For the text-containing cell, return its midpoint in [x, y] coordinate format. 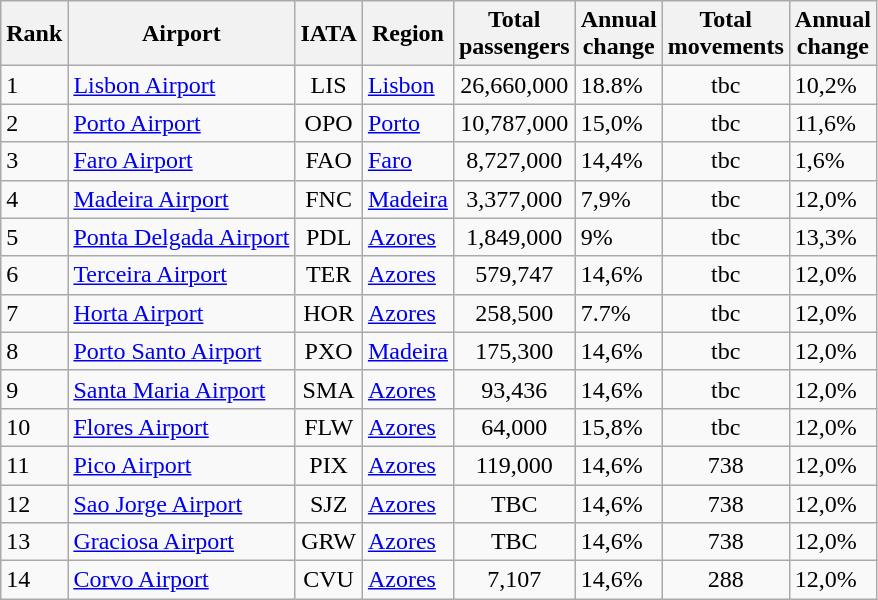
Sao Jorge Airport [182, 503]
Porto Airport [182, 123]
6 [34, 275]
Lisbon [408, 85]
1 [34, 85]
LIS [329, 85]
Santa Maria Airport [182, 389]
10 [34, 427]
579,747 [514, 275]
13,3% [832, 237]
Ponta Delgada Airport [182, 237]
64,000 [514, 427]
7,9% [618, 199]
FAO [329, 161]
Region [408, 34]
SJZ [329, 503]
Faro [408, 161]
10,2% [832, 85]
2 [34, 123]
175,300 [514, 351]
TER [329, 275]
119,000 [514, 465]
Totalpassengers [514, 34]
9% [618, 237]
PDL [329, 237]
8 [34, 351]
12 [34, 503]
HOR [329, 313]
9 [34, 389]
93,436 [514, 389]
Porto Santo Airport [182, 351]
FNC [329, 199]
10,787,000 [514, 123]
Corvo Airport [182, 580]
14,4% [618, 161]
3,377,000 [514, 199]
FLW [329, 427]
18.8% [618, 85]
15,8% [618, 427]
OPO [329, 123]
7,107 [514, 580]
Terceira Airport [182, 275]
Rank [34, 34]
Porto [408, 123]
14 [34, 580]
PIX [329, 465]
11 [34, 465]
Horta Airport [182, 313]
1,849,000 [514, 237]
7 [34, 313]
7.7% [618, 313]
1,6% [832, 161]
5 [34, 237]
Faro Airport [182, 161]
PXO [329, 351]
258,500 [514, 313]
Totalmovements [726, 34]
13 [34, 542]
CVU [329, 580]
11,6% [832, 123]
288 [726, 580]
26,660,000 [514, 85]
GRW [329, 542]
4 [34, 199]
Flores Airport [182, 427]
15,0% [618, 123]
3 [34, 161]
Lisbon Airport [182, 85]
Pico Airport [182, 465]
SMA [329, 389]
IATA [329, 34]
Graciosa Airport [182, 542]
8,727,000 [514, 161]
Madeira Airport [182, 199]
Airport [182, 34]
